Identify which cell holds the provided text, then report its (x, y) central coordinate. 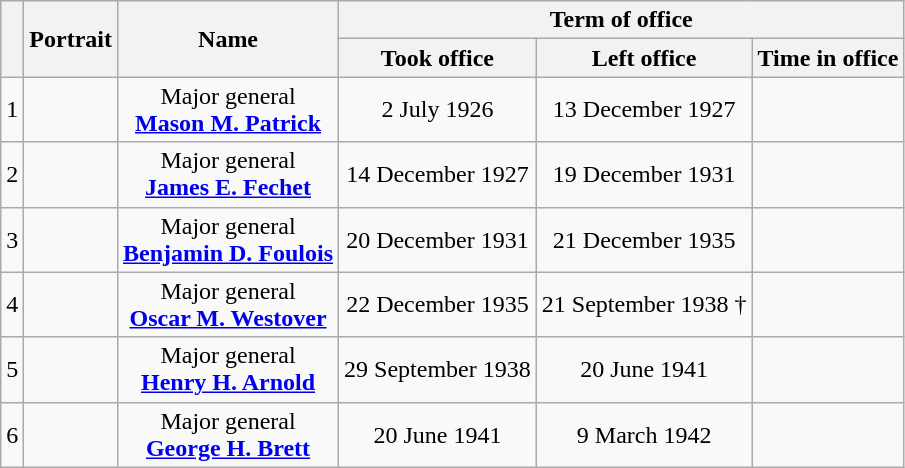
Major generalOscar M. Westover (228, 304)
14 December 1927 (438, 174)
Major generalJames E. Fechet (228, 174)
3 (12, 240)
21 September 1938 † (644, 304)
Left office (644, 58)
Major generalGeorge H. Brett (228, 434)
1 (12, 110)
5 (12, 370)
Term of office (622, 20)
20 December 1931 (438, 240)
2 July 1926 (438, 110)
6 (12, 434)
Took office (438, 58)
Major generalMason M. Patrick (228, 110)
Time in office (828, 58)
Portrait (71, 39)
Major generalHenry H. Arnold (228, 370)
9 March 1942 (644, 434)
13 December 1927 (644, 110)
2 (12, 174)
19 December 1931 (644, 174)
22 December 1935 (438, 304)
Major generalBenjamin D. Foulois (228, 240)
Name (228, 39)
4 (12, 304)
29 September 1938 (438, 370)
21 December 1935 (644, 240)
